From the cell containing the given text, extract its center point as [X, Y] coordinate. 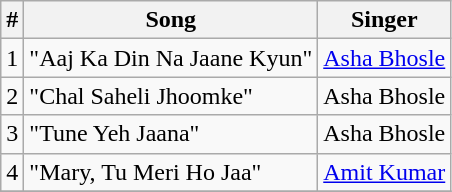
"Tune Yeh Jaana" [171, 134]
# [12, 20]
"Aaj Ka Din Na Jaane Kyun" [171, 58]
3 [12, 134]
1 [12, 58]
"Mary, Tu Meri Ho Jaa" [171, 172]
Singer [384, 20]
Song [171, 20]
"Chal Saheli Jhoomke" [171, 96]
2 [12, 96]
4 [12, 172]
Amit Kumar [384, 172]
